Scan for the cell matching the given text and deliver its (x, y) coordinate at center. 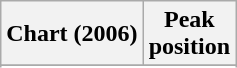
Peakposition (189, 34)
Chart (2006) (72, 34)
